Determine the [x, y] coordinate at the center of the cell enclosing the given text.  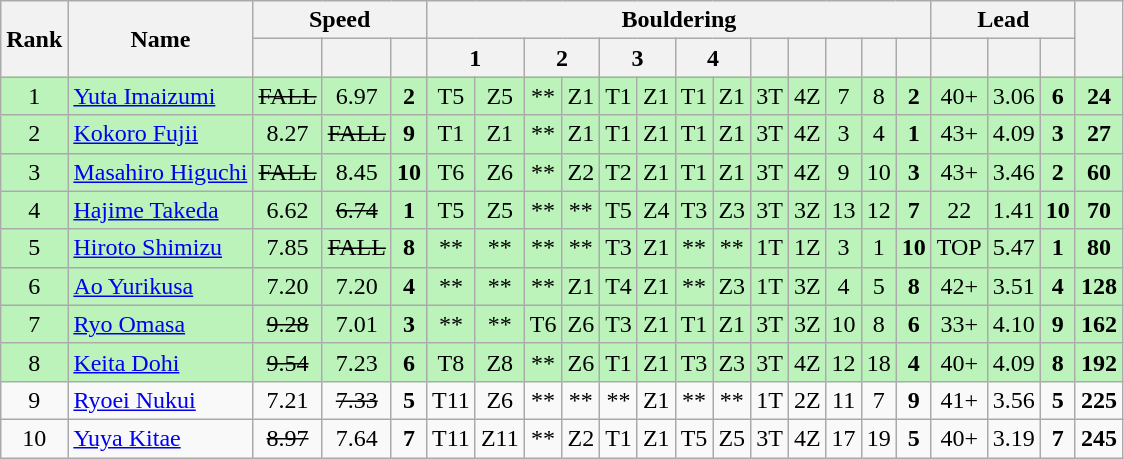
225 [1098, 400]
19 [878, 438]
80 [1098, 248]
33+ [959, 324]
6.74 [356, 210]
T4 [619, 286]
3.06 [1014, 96]
Speed [340, 20]
Ao Yurikusa [160, 286]
TOP [959, 248]
T2 [619, 172]
2Z [807, 400]
Z4 [656, 210]
13 [844, 210]
Lead [1003, 20]
70 [1098, 210]
7.33 [356, 400]
7.21 [288, 400]
Bouldering [680, 20]
Kokoro Fujii [160, 134]
Keita Dohi [160, 362]
27 [1098, 134]
8.97 [288, 438]
22 [959, 210]
1.41 [1014, 210]
3.51 [1014, 286]
7.64 [356, 438]
3.56 [1014, 400]
9.28 [288, 324]
T8 [452, 362]
Z8 [500, 362]
8.45 [356, 172]
Z11 [500, 438]
Ryoei Nukui [160, 400]
7.01 [356, 324]
1Z [807, 248]
Hiroto Shimizu [160, 248]
6.97 [356, 96]
3.46 [1014, 172]
11 [844, 400]
60 [1098, 172]
7.85 [288, 248]
192 [1098, 362]
Yuya Kitae [160, 438]
162 [1098, 324]
24 [1098, 96]
4.10 [1014, 324]
Hajime Takeda [160, 210]
Rank [34, 39]
Yuta Imaizumi [160, 96]
42+ [959, 286]
9.54 [288, 362]
18 [878, 362]
8.27 [288, 134]
5.47 [1014, 248]
Ryo Omasa [160, 324]
7.23 [356, 362]
Name [160, 39]
3.19 [1014, 438]
Masahiro Higuchi [160, 172]
17 [844, 438]
128 [1098, 286]
245 [1098, 438]
6.62 [288, 210]
41+ [959, 400]
